For the text-containing cell, return its midpoint in (X, Y) coordinate format. 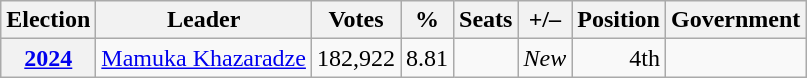
Leader (204, 20)
+/– (545, 20)
% (426, 20)
2024 (48, 58)
New (545, 58)
Seats (486, 20)
182,922 (356, 58)
4th (619, 58)
8.81 (426, 58)
Position (619, 20)
Mamuka Khazaradze (204, 58)
Government (735, 20)
Election (48, 20)
Votes (356, 20)
